Detect which cell encompasses the target text, then output its [X, Y] center coordinate. 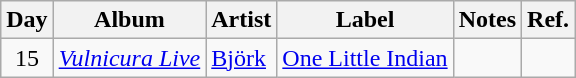
Artist [242, 20]
Björk [242, 58]
15 [27, 58]
Album [130, 20]
One Little Indian [365, 58]
Vulnicura Live [130, 58]
Day [27, 20]
Label [365, 20]
Ref. [548, 20]
Notes [487, 20]
